Locate the cell with the specified text and output its [x, y] center coordinate. 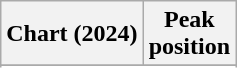
Peakposition [189, 34]
Chart (2024) [72, 34]
